Output the [x, y] coordinate of the center of the cell containing the given text.  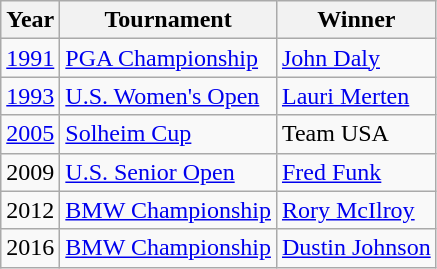
U.S. Women's Open [168, 96]
2005 [30, 134]
2012 [30, 210]
Year [30, 20]
2016 [30, 248]
PGA Championship [168, 58]
Dustin Johnson [356, 248]
1993 [30, 96]
Lauri Merten [356, 96]
Tournament [168, 20]
U.S. Senior Open [168, 172]
Rory McIlroy [356, 210]
Winner [356, 20]
Solheim Cup [168, 134]
2009 [30, 172]
John Daly [356, 58]
Fred Funk [356, 172]
1991 [30, 58]
Team USA [356, 134]
